Determine the (X, Y) coordinate at the center of the cell enclosing the given text.  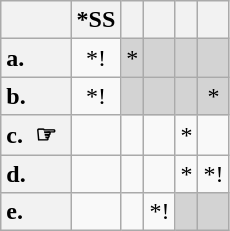
a. (31, 58)
d. (31, 173)
e. (31, 212)
c. ☞ (31, 135)
b. (31, 96)
*SS (96, 20)
